Return the (x, y) coordinate for the center point of the cell that contains the specified text.  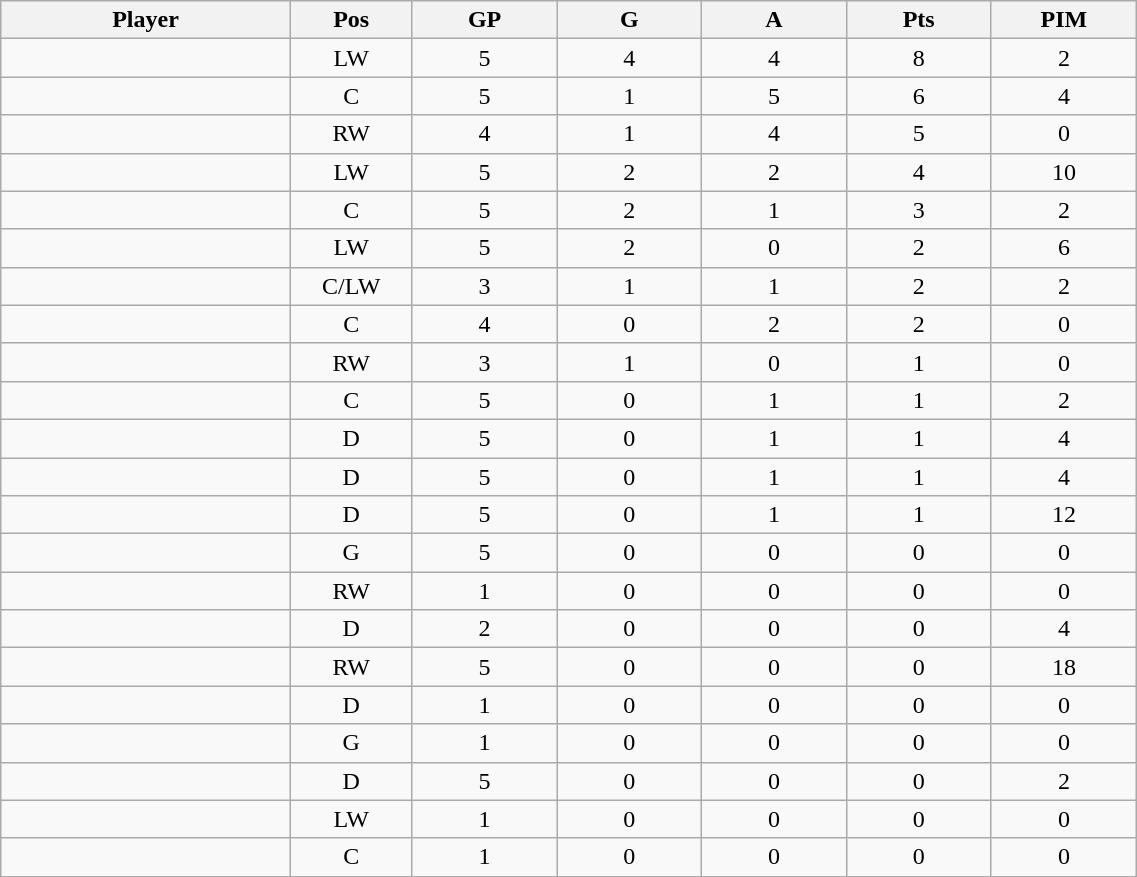
12 (1064, 515)
A (774, 20)
10 (1064, 172)
C/LW (351, 286)
8 (918, 58)
PIM (1064, 20)
Pos (351, 20)
18 (1064, 667)
GP (484, 20)
Pts (918, 20)
Player (146, 20)
